Return the (X, Y) coordinate for the center point of the cell that contains the specified text.  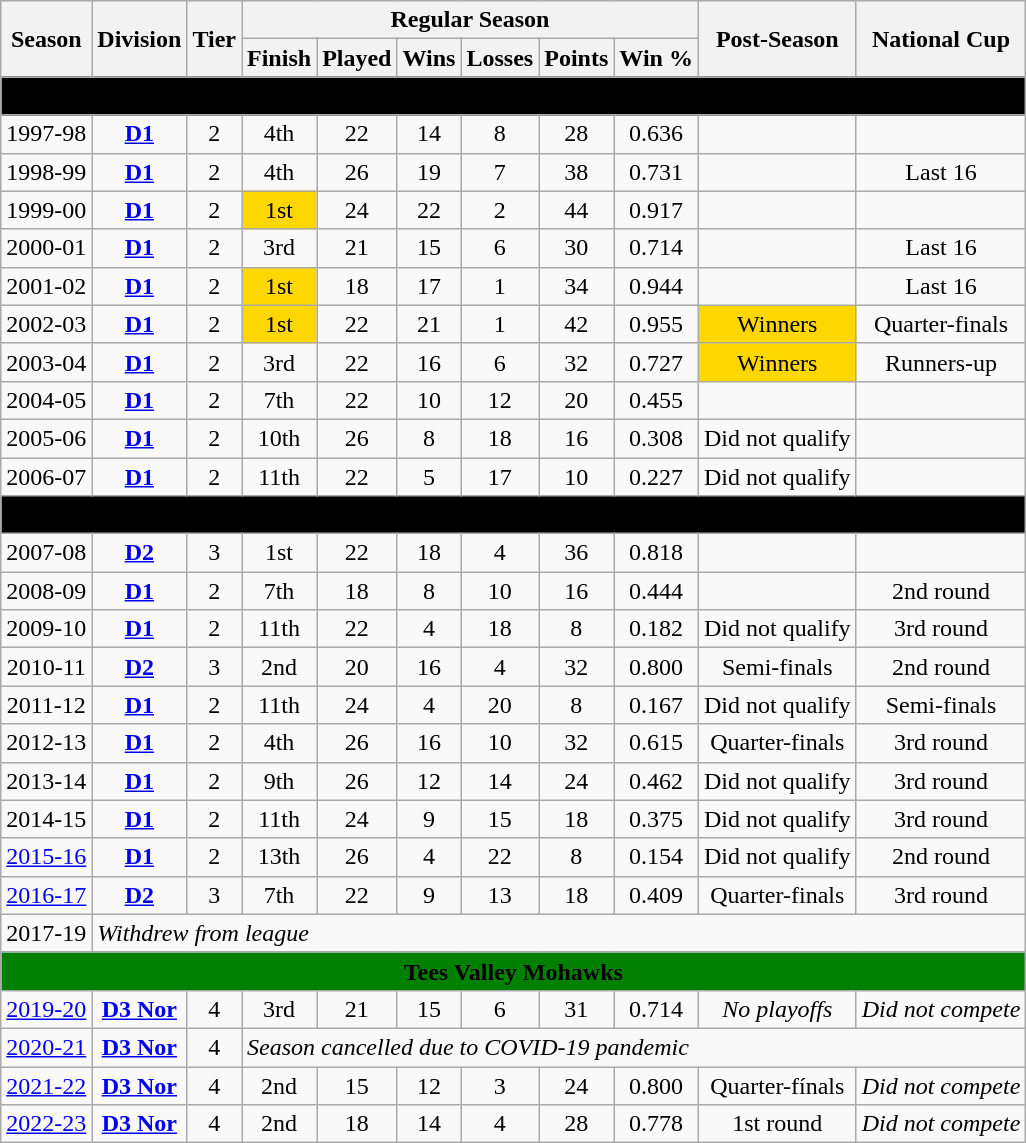
Division (140, 39)
0.778 (656, 1124)
National Cup (941, 39)
1999-00 (46, 210)
2001-02 (46, 286)
Finish (280, 58)
2021-22 (46, 1085)
0.727 (656, 362)
Losses (500, 58)
2011-12 (46, 705)
42 (576, 324)
0.462 (656, 781)
2010-11 (46, 667)
Runners-up (941, 362)
2014-15 (46, 819)
2004-05 (46, 400)
19 (429, 172)
0.182 (656, 629)
Win % (656, 58)
1st round (777, 1124)
2000-01 (46, 248)
31 (576, 1009)
34 (576, 286)
0.615 (656, 743)
Season (46, 39)
13 (500, 895)
2022-23 (46, 1124)
Quarter-fínals (777, 1085)
2017-19 (46, 933)
0.308 (656, 438)
Season cancelled due to COVID-19 pandemic (634, 1047)
0.227 (656, 477)
7 (500, 172)
Tier (214, 39)
0.455 (656, 400)
2009-10 (46, 629)
2002-03 (46, 324)
No playoffs (777, 1009)
1998-99 (46, 172)
2007-08 (46, 553)
0.944 (656, 286)
Points (576, 58)
Played (357, 58)
2012-13 (46, 743)
Post-Season (777, 39)
9th (280, 781)
30 (576, 248)
2016-17 (46, 895)
1997-98 (46, 134)
0.154 (656, 857)
0.955 (656, 324)
0.167 (656, 705)
2006-07 (46, 477)
Wins (429, 58)
0.818 (656, 553)
0.375 (656, 819)
2013-14 (46, 781)
Regular Season (470, 20)
0.731 (656, 172)
2008-09 (46, 591)
0.409 (656, 895)
0.917 (656, 210)
2003-04 (46, 362)
0.444 (656, 591)
10th (280, 438)
2020-21 (46, 1047)
36 (576, 553)
44 (576, 210)
5 (429, 477)
2005-06 (46, 438)
Withdrew from league (559, 933)
38 (576, 172)
2015-16 (46, 857)
Teesside Mohawks (514, 96)
13th (280, 857)
0.636 (656, 134)
2019-20 (46, 1009)
